Pinpoint the cell where the given text exists, returning its [X, Y] midpoint coordinate. 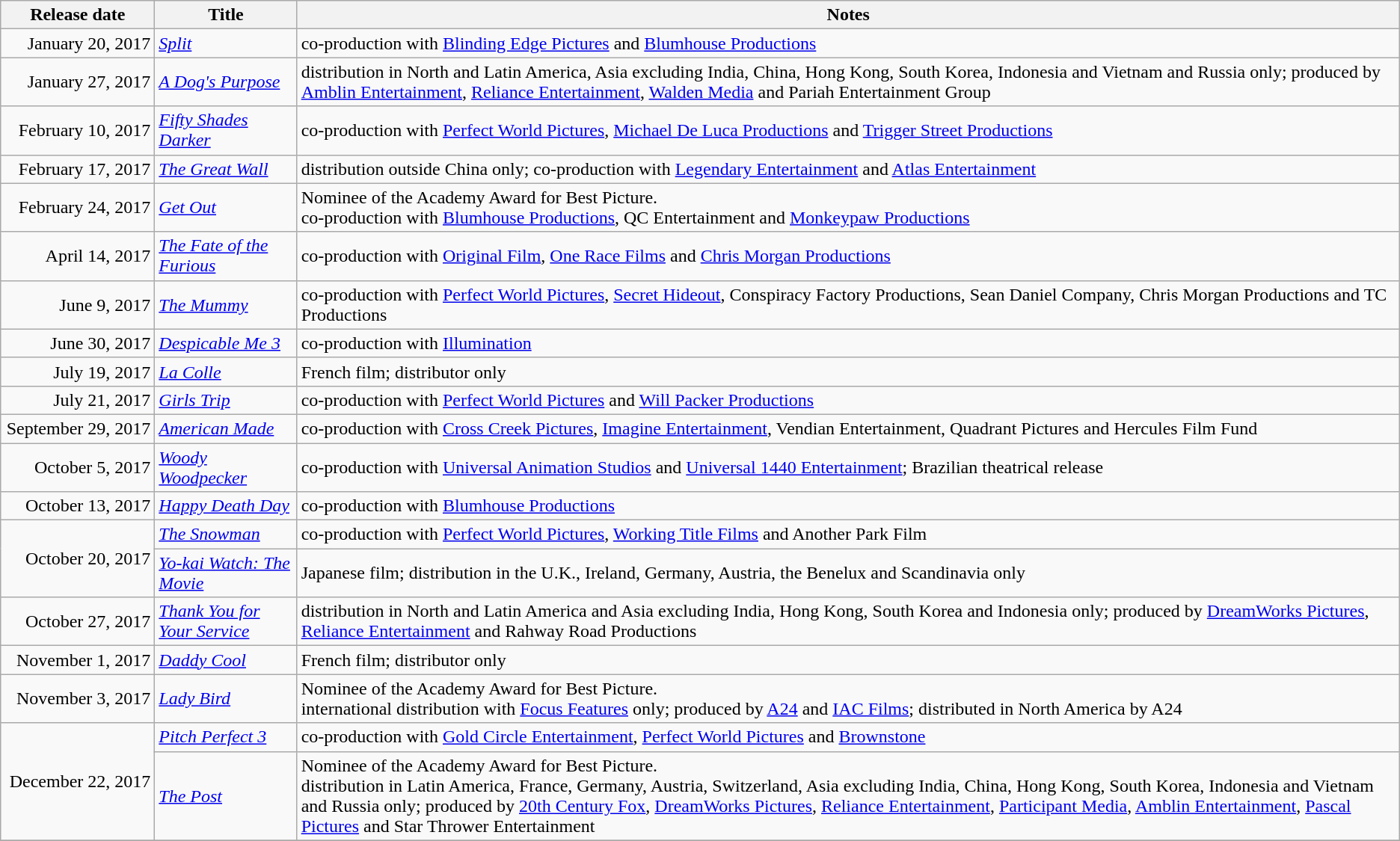
June 30, 2017 [78, 343]
co-production with Gold Circle Entertainment, Perfect World Pictures and Brownstone [848, 737]
February 10, 2017 [78, 130]
Daddy Cool [226, 660]
January 20, 2017 [78, 43]
co-production with Perfect World Pictures and Will Packer Productions [848, 400]
July 19, 2017 [78, 372]
co-production with Blumhouse Productions [848, 506]
co-production with Cross Creek Pictures, Imagine Entertainment, Vendian Entertainment, Quadrant Pictures and Hercules Film Fund [848, 428]
Fifty Shades Darker [226, 130]
Lady Bird [226, 698]
Despicable Me 3 [226, 343]
co-production with Universal Animation Studios and Universal 1440 Entertainment; Brazilian theatrical release [848, 466]
co-production with Blinding Edge Pictures and Blumhouse Productions [848, 43]
Japanese film; distribution in the U.K., Ireland, Germany, Austria, the Benelux and Scandinavia only [848, 573]
October 5, 2017 [78, 466]
co-production with Perfect World Pictures, Working Title Films and Another Park Film [848, 535]
September 29, 2017 [78, 428]
Woody Woodpecker [226, 466]
April 14, 2017 [78, 256]
Nominee of the Academy Award for Best Picture. co-production with Blumhouse Productions, QC Entertainment and Monkeypaw Productions [848, 208]
June 9, 2017 [78, 305]
October 20, 2017 [78, 559]
December 22, 2017 [78, 782]
The Post [226, 795]
Release date [78, 15]
co-production with Illumination [848, 343]
co-production with Original Film, One Race Films and Chris Morgan Productions [848, 256]
The Mummy [226, 305]
February 17, 2017 [78, 169]
Pitch Perfect 3 [226, 737]
The Fate of the Furious [226, 256]
The Snowman [226, 535]
The Great Wall [226, 169]
A Dog's Purpose [226, 82]
Yo-kai Watch: The Movie [226, 573]
Girls Trip [226, 400]
Get Out [226, 208]
October 27, 2017 [78, 622]
distribution outside China only; co-production with Legendary Entertainment and Atlas Entertainment [848, 169]
Title [226, 15]
American Made [226, 428]
Thank You for Your Service [226, 622]
Split [226, 43]
Happy Death Day [226, 506]
November 3, 2017 [78, 698]
February 24, 2017 [78, 208]
November 1, 2017 [78, 660]
January 27, 2017 [78, 82]
co-production with Perfect World Pictures, Michael De Luca Productions and Trigger Street Productions [848, 130]
July 21, 2017 [78, 400]
Notes [848, 15]
La Colle [226, 372]
October 13, 2017 [78, 506]
